Determine the [x, y] coordinate at the center of the cell enclosing the given text.  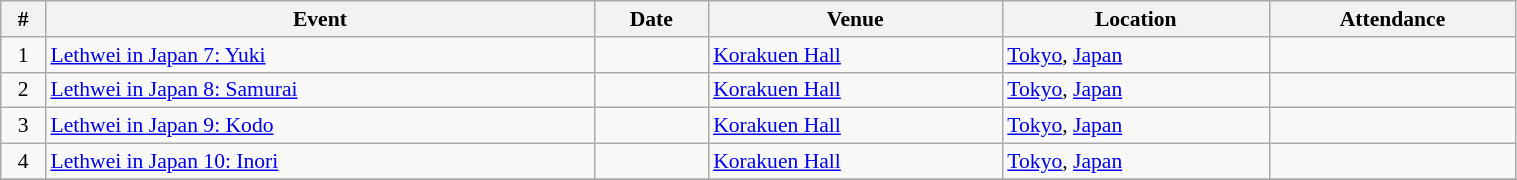
4 [24, 162]
Event [320, 19]
# [24, 19]
Attendance [1392, 19]
Date [651, 19]
Lethwei in Japan 10: Inori [320, 162]
Lethwei in Japan 7: Yuki [320, 55]
1 [24, 55]
Venue [855, 19]
2 [24, 90]
3 [24, 126]
Location [1136, 19]
Lethwei in Japan 8: Samurai [320, 90]
Lethwei in Japan 9: Kodo [320, 126]
